Determine the [X, Y] coordinate at the center of the cell enclosing the given text.  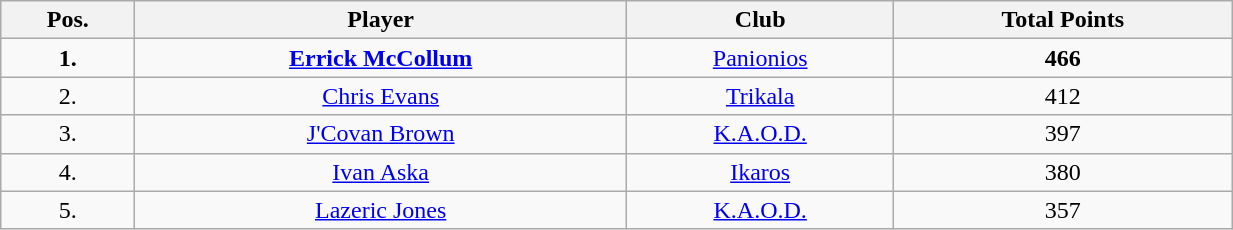
J'Covan Brown [381, 134]
1. [68, 58]
Errick McCollum [381, 58]
Player [381, 20]
Chris Evans [381, 96]
5. [68, 210]
357 [1063, 210]
412 [1063, 96]
Total Points [1063, 20]
Panionios [760, 58]
3. [68, 134]
Pos. [68, 20]
466 [1063, 58]
Ikaros [760, 172]
Trikala [760, 96]
Ivan Aska [381, 172]
397 [1063, 134]
4. [68, 172]
2. [68, 96]
380 [1063, 172]
Lazeric Jones [381, 210]
Club [760, 20]
